Identify which cell holds the provided text, then report its (X, Y) central coordinate. 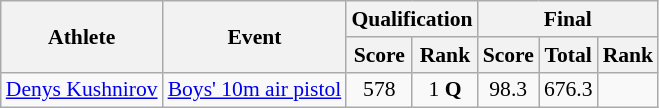
Total (568, 55)
578 (379, 90)
1 Q (444, 90)
Event (255, 36)
Final (568, 19)
98.3 (508, 90)
Denys Kushnirov (82, 90)
Athlete (82, 36)
676.3 (568, 90)
Qualification (412, 19)
Boys' 10m air pistol (255, 90)
